Extract the [x, y] coordinate from the center of the cell holding the provided text.  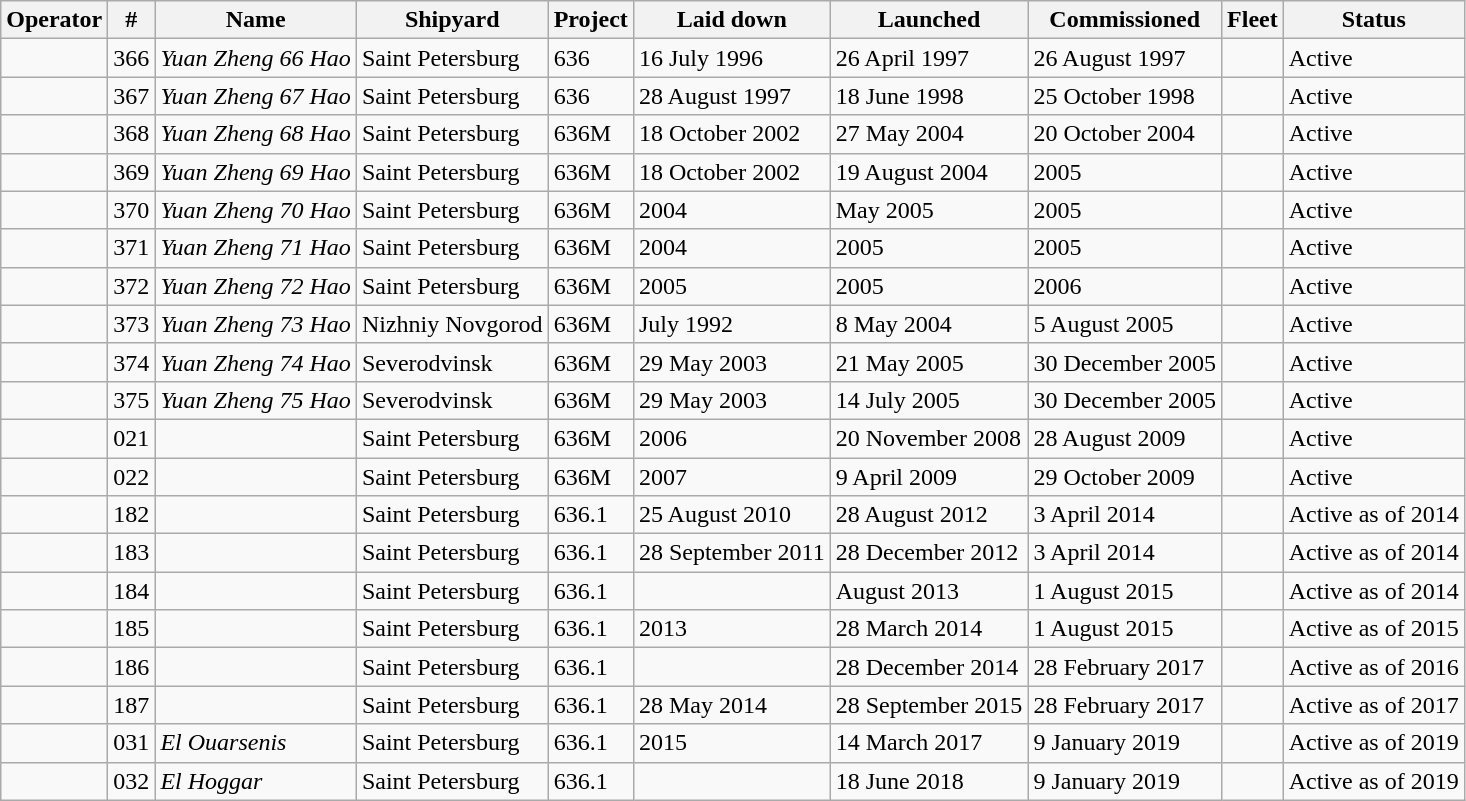
Shipyard [452, 20]
25 August 2010 [732, 515]
372 [132, 286]
26 April 1997 [929, 58]
14 July 2005 [929, 400]
374 [132, 362]
Yuan Zheng 66 Hao [256, 58]
031 [132, 743]
May 2005 [929, 210]
370 [132, 210]
9 April 2009 [929, 477]
2015 [732, 743]
368 [132, 134]
Yuan Zheng 74 Hao [256, 362]
369 [132, 172]
032 [132, 781]
28 August 1997 [732, 96]
186 [132, 667]
184 [132, 591]
5 August 2005 [1125, 324]
021 [132, 438]
July 1992 [732, 324]
20 October 2004 [1125, 134]
Yuan Zheng 67 Hao [256, 96]
Yuan Zheng 75 Hao [256, 400]
28 August 2012 [929, 515]
El Hoggar [256, 781]
28 May 2014 [732, 705]
20 November 2008 [929, 438]
21 May 2005 [929, 362]
28 March 2014 [929, 629]
28 August 2009 [1125, 438]
# [132, 20]
367 [132, 96]
2007 [732, 477]
187 [132, 705]
August 2013 [929, 591]
28 December 2014 [929, 667]
El Ouarsenis [256, 743]
Active as of 2015 [1374, 629]
Yuan Zheng 70 Hao [256, 210]
373 [132, 324]
8 May 2004 [929, 324]
19 August 2004 [929, 172]
366 [132, 58]
Yuan Zheng 73 Hao [256, 324]
28 September 2015 [929, 705]
Laid down [732, 20]
Active as of 2016 [1374, 667]
Nizhniy Novgorod [452, 324]
16 July 1996 [732, 58]
182 [132, 515]
183 [132, 553]
25 October 1998 [1125, 96]
Yuan Zheng 68 Hao [256, 134]
022 [132, 477]
Yuan Zheng 72 Hao [256, 286]
Active as of 2017 [1374, 705]
Launched [929, 20]
Yuan Zheng 71 Hao [256, 248]
375 [132, 400]
Status [1374, 20]
Commissioned [1125, 20]
Name [256, 20]
371 [132, 248]
14 March 2017 [929, 743]
29 October 2009 [1125, 477]
18 June 1998 [929, 96]
185 [132, 629]
26 August 1997 [1125, 58]
2013 [732, 629]
18 June 2018 [929, 781]
Yuan Zheng 69 Hao [256, 172]
Fleet [1253, 20]
28 September 2011 [732, 553]
Operator [54, 20]
27 May 2004 [929, 134]
Project [590, 20]
28 December 2012 [929, 553]
